Extract the (x, y) coordinate from the center of the cell holding the provided text.  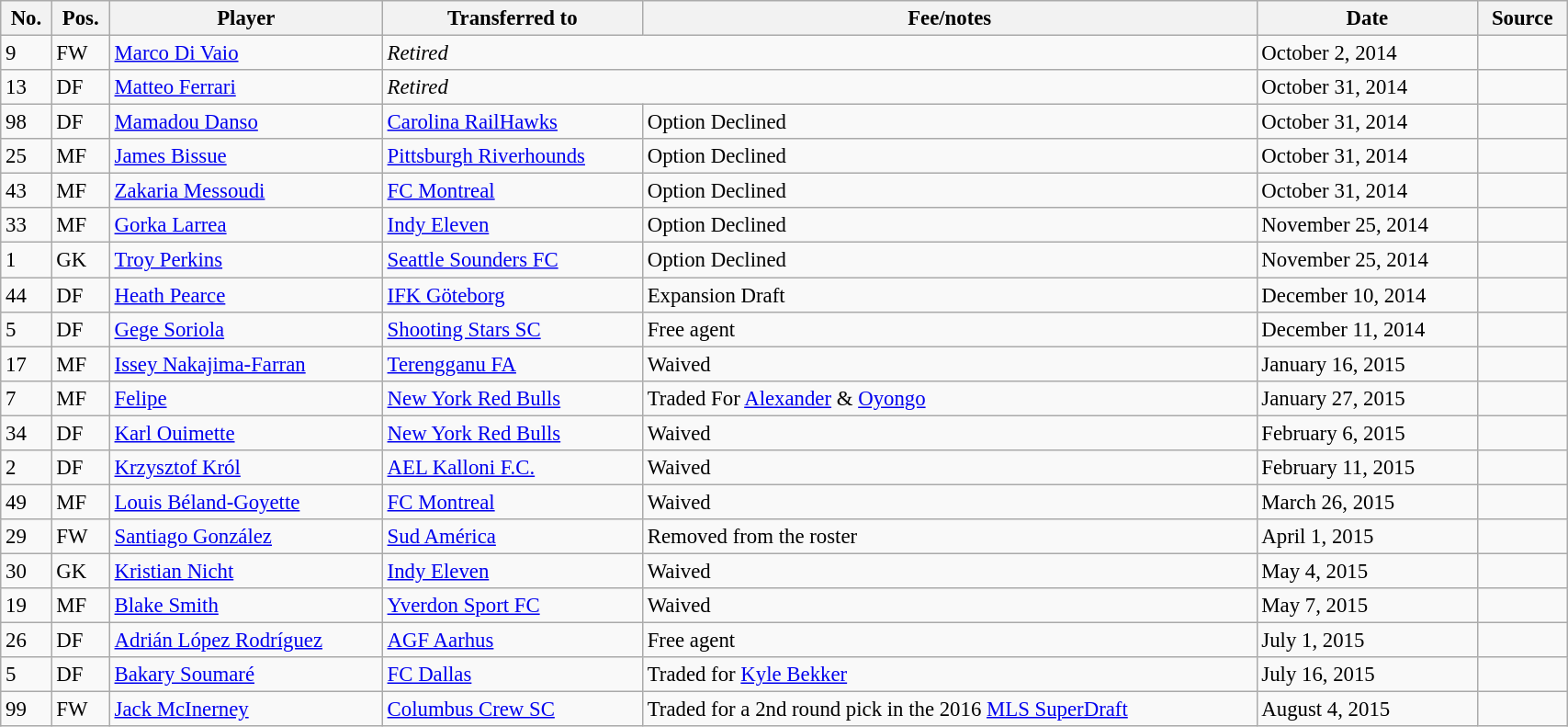
Louis Béland-Goyette (246, 502)
Karl Ouimette (246, 433)
AEL Kalloni F.C. (513, 468)
March 26, 2015 (1367, 502)
Columbus Crew SC (513, 710)
Traded For Alexander & Oyongo (950, 398)
33 (26, 225)
Matteo Ferrari (246, 87)
44 (26, 295)
IFK Göteborg (513, 295)
February 6, 2015 (1367, 433)
25 (26, 156)
9 (26, 53)
Pittsburgh Riverhounds (513, 156)
Felipe (246, 398)
April 1, 2015 (1367, 537)
Fee/notes (950, 18)
Heath Pearce (246, 295)
Yverdon Sport FC (513, 606)
Traded for Kyle Bekker (950, 675)
17 (26, 364)
July 1, 2015 (1367, 641)
1 (26, 260)
Marco Di Vaio (246, 53)
No. (26, 18)
34 (26, 433)
Issey Nakajima-Farran (246, 364)
Player (246, 18)
Gorka Larrea (246, 225)
December 10, 2014 (1367, 295)
February 11, 2015 (1367, 468)
2 (26, 468)
7 (26, 398)
Santiago González (246, 537)
99 (26, 710)
Blake Smith (246, 606)
July 16, 2015 (1367, 675)
January 27, 2015 (1367, 398)
Bakary Soumaré (246, 675)
Jack McInerney (246, 710)
Traded for a 2nd round pick in the 2016 MLS SuperDraft (950, 710)
Troy Perkins (246, 260)
Seattle Sounders FC (513, 260)
98 (26, 122)
Date (1367, 18)
Carolina RailHawks (513, 122)
Sud América (513, 537)
13 (26, 87)
May 7, 2015 (1367, 606)
Source (1523, 18)
Gege Soriola (246, 329)
43 (26, 191)
26 (26, 641)
Removed from the roster (950, 537)
Pos. (81, 18)
49 (26, 502)
Expansion Draft (950, 295)
Transferred to (513, 18)
May 4, 2015 (1367, 571)
January 16, 2015 (1367, 364)
Zakaria Messoudi (246, 191)
December 11, 2014 (1367, 329)
Shooting Stars SC (513, 329)
James Bissue (246, 156)
August 4, 2015 (1367, 710)
Kristian Nicht (246, 571)
October 2, 2014 (1367, 53)
Adrián López Rodríguez (246, 641)
AGF Aarhus (513, 641)
Terengganu FA (513, 364)
Krzysztof Król (246, 468)
19 (26, 606)
FC Dallas (513, 675)
30 (26, 571)
Mamadou Danso (246, 122)
29 (26, 537)
